Search for the cell housing the specified text and yield its [x, y] center coordinate. 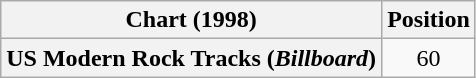
Chart (1998) [192, 20]
Position [429, 20]
60 [429, 58]
US Modern Rock Tracks (Billboard) [192, 58]
